Locate the cell with the specified text and output its [x, y] center coordinate. 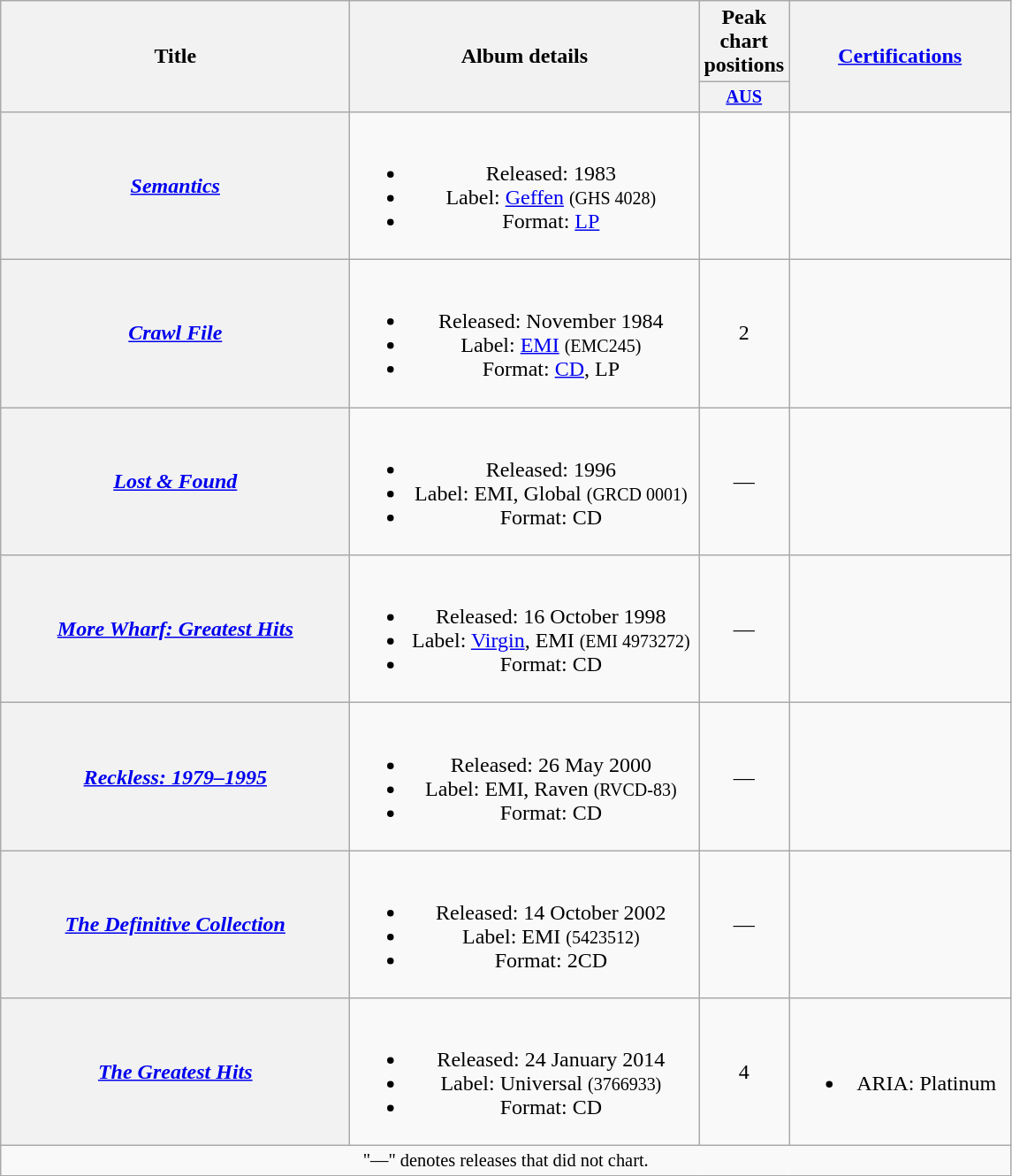
Certifications [900, 57]
Released: 16 October 1998Label: Virgin, EMI (EMI 4973272)Format: CD [525, 630]
AUS [744, 97]
2 [744, 334]
Released: 14 October 2002Label: EMI (5423512)Format: 2CD [525, 925]
The Greatest Hits [175, 1072]
ARIA: Platinum [900, 1072]
Released: 1996Label: EMI, Global (GRCD 0001)Format: CD [525, 481]
Released: 24 January 2014Label: Universal (3766933)Format: CD [525, 1072]
Album details [525, 57]
Released: 1983Label: Geffen (GHS 4028)Format: LP [525, 186]
Lost & Found [175, 481]
Title [175, 57]
"—" denotes releases that did not chart. [506, 1161]
Released: November 1984Label: EMI (EMC245)Format: CD, LP [525, 334]
Crawl File [175, 334]
Semantics [175, 186]
Peak chartpositions [744, 42]
4 [744, 1072]
Released: 26 May 2000Label: EMI, Raven (RVCD-83)Format: CD [525, 776]
The Definitive Collection [175, 925]
More Wharf: Greatest Hits [175, 630]
Reckless: 1979–1995 [175, 776]
